Output the [x, y] coordinate of the center of the cell containing the given text.  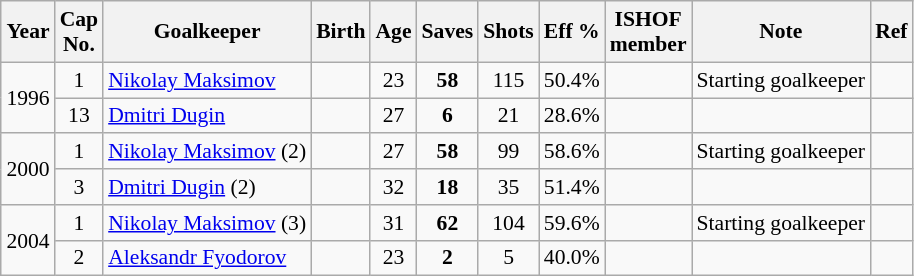
2000 [28, 170]
59.6% [572, 223]
51.4% [572, 187]
104 [508, 223]
6 [448, 116]
115 [508, 80]
CapNo. [80, 32]
Shots [508, 32]
32 [393, 187]
13 [80, 116]
Aleksandr Fyodorov [207, 258]
Nikolay Maksimov [207, 80]
50.4% [572, 80]
Note [782, 32]
3 [80, 187]
Nikolay Maksimov (3) [207, 223]
1996 [28, 98]
Age [393, 32]
Goalkeeper [207, 32]
28.6% [572, 116]
Saves [448, 32]
21 [508, 116]
2004 [28, 240]
Eff % [572, 32]
Birth [340, 32]
40.0% [572, 258]
58.6% [572, 152]
18 [448, 187]
5 [508, 258]
31 [393, 223]
Ref [891, 32]
Year [28, 32]
Nikolay Maksimov (2) [207, 152]
Dmitri Dugin (2) [207, 187]
99 [508, 152]
62 [448, 223]
35 [508, 187]
Dmitri Dugin [207, 116]
ISHOFmember [648, 32]
